From the cell containing the given text, extract its center point as [X, Y] coordinate. 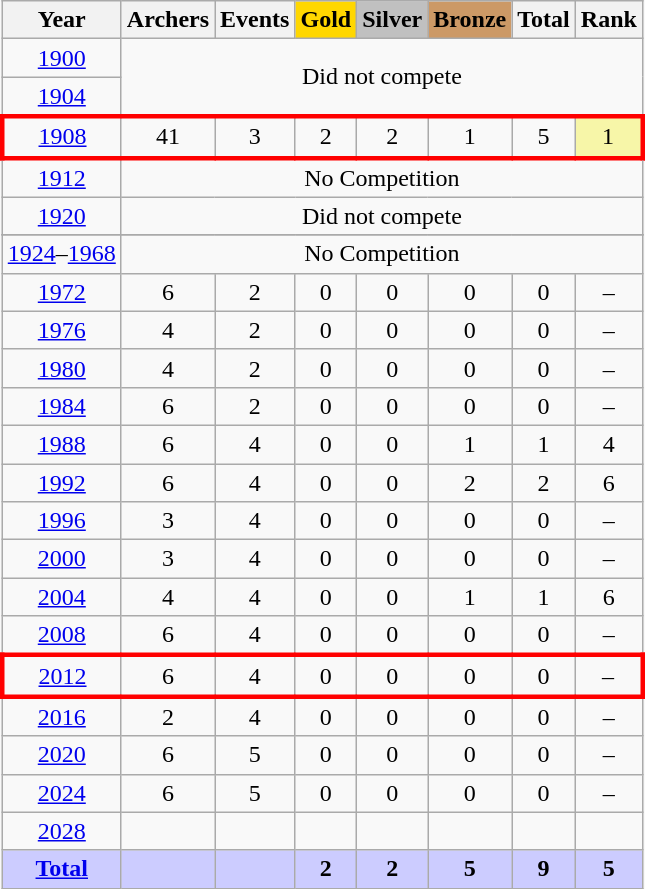
Rank [608, 20]
1912 [62, 178]
2016 [62, 716]
Events [255, 20]
1976 [62, 330]
Silver [392, 20]
2008 [62, 636]
1996 [62, 521]
1988 [62, 444]
1900 [62, 58]
Archers [168, 20]
2028 [62, 831]
Bronze [470, 20]
9 [544, 869]
41 [168, 136]
1904 [62, 97]
1972 [62, 292]
2020 [62, 755]
1924–1968 [62, 254]
1980 [62, 368]
2024 [62, 793]
1920 [62, 216]
2000 [62, 559]
2004 [62, 597]
1908 [62, 136]
2012 [62, 676]
Gold [326, 20]
Year [62, 20]
1992 [62, 483]
1984 [62, 406]
